Detect which cell encompasses the target text, then output its (x, y) center coordinate. 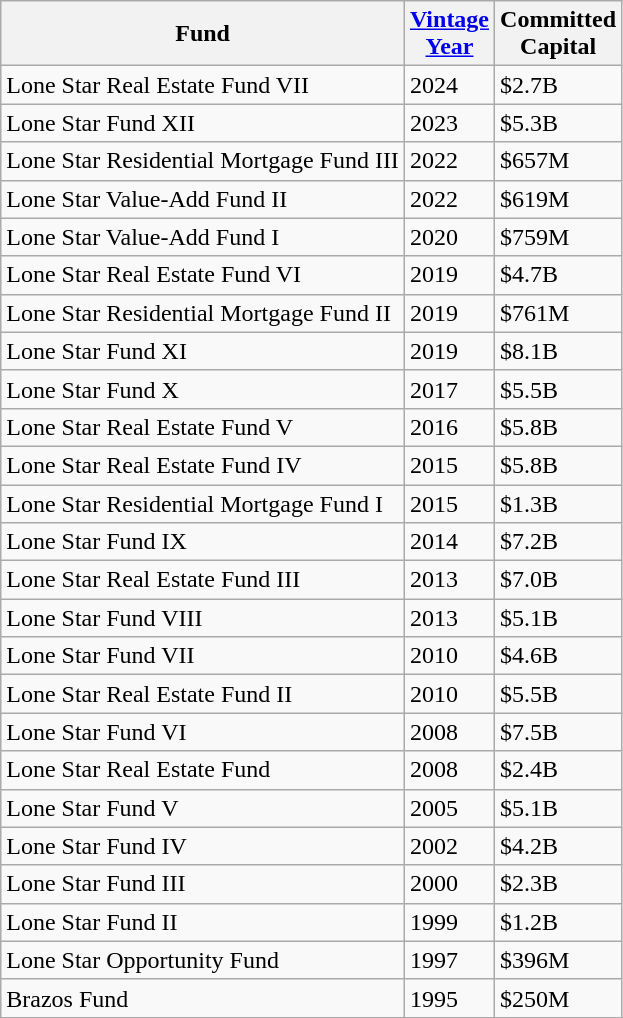
Lone Star Real Estate Fund IV (203, 465)
Lone Star Fund IX (203, 542)
Lone Star Fund IV (203, 846)
$1.3B (558, 503)
2014 (449, 542)
Lone Star Value-Add Fund I (203, 237)
Lone Star Fund XII (203, 123)
$619M (558, 199)
$7.0B (558, 580)
2017 (449, 389)
$761M (558, 313)
2016 (449, 427)
Lone Star Opportunity Fund (203, 960)
Lone Star Residential Mortgage Fund I (203, 503)
$2.7B (558, 85)
$8.1B (558, 351)
$396M (558, 960)
Lone Star Fund XI (203, 351)
Lone Star Fund X (203, 389)
Lone Star Real Estate Fund V (203, 427)
CommittedCapital (558, 34)
Lone Star Real Estate Fund VI (203, 275)
$2.4B (558, 770)
$657M (558, 161)
2005 (449, 808)
$4.7B (558, 275)
Lone Star Real Estate Fund VII (203, 85)
2020 (449, 237)
2000 (449, 884)
Lone Star Value-Add Fund II (203, 199)
1995 (449, 998)
Lone Star Real Estate Fund III (203, 580)
2023 (449, 123)
2024 (449, 85)
Lone Star Fund II (203, 922)
$250M (558, 998)
$5.3B (558, 123)
Lone Star Real Estate Fund II (203, 694)
Lone Star Fund VI (203, 732)
$4.2B (558, 846)
$4.6B (558, 656)
VintageYear (449, 34)
$2.3B (558, 884)
Lone Star Fund VII (203, 656)
$1.2B (558, 922)
2002 (449, 846)
$759M (558, 237)
Lone Star Residential Mortgage Fund II (203, 313)
Fund (203, 34)
$7.5B (558, 732)
Lone Star Residential Mortgage Fund III (203, 161)
Lone Star Fund VIII (203, 618)
1997 (449, 960)
$7.2B (558, 542)
1999 (449, 922)
Lone Star Real Estate Fund (203, 770)
Lone Star Fund III (203, 884)
Lone Star Fund V (203, 808)
Brazos Fund (203, 998)
